Return [x, y] of the center of cell containing provided text 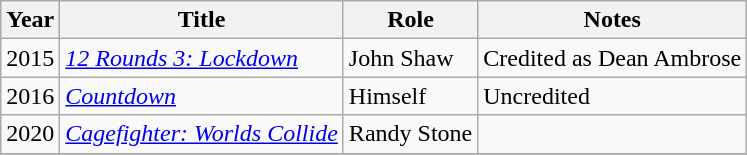
Himself [410, 96]
Uncredited [612, 96]
2020 [30, 134]
Credited as Dean Ambrose [612, 58]
Cagefighter: Worlds Collide [202, 134]
2015 [30, 58]
2016 [30, 96]
Role [410, 20]
12 Rounds 3: Lockdown [202, 58]
Title [202, 20]
Countdown [202, 96]
Randy Stone [410, 134]
Notes [612, 20]
John Shaw [410, 58]
Year [30, 20]
